Return the (x, y) coordinate for the center point of the cell that contains the specified text.  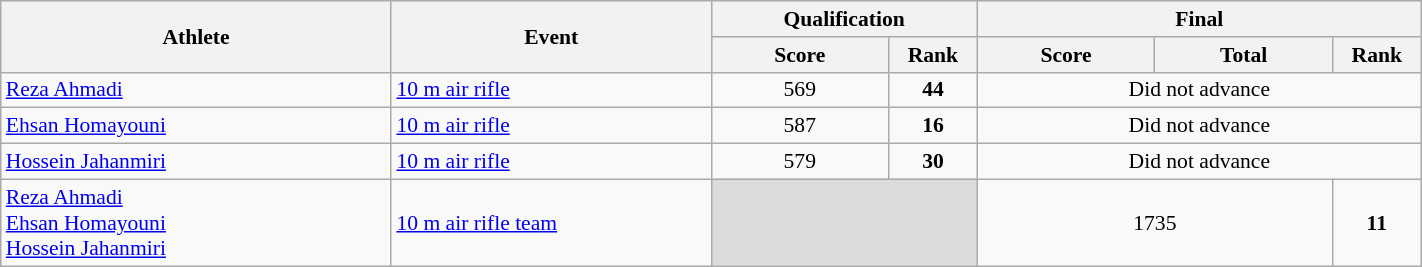
Reza Ahmadi (196, 90)
Reza AhmadiEhsan HomayouniHossein Jahanmiri (196, 222)
30 (934, 162)
1735 (1154, 222)
Ehsan Homayouni (196, 126)
Hossein Jahanmiri (196, 162)
10 m air rifle team (551, 222)
Final (1199, 19)
Event (551, 36)
579 (800, 162)
16 (934, 126)
11 (1376, 222)
Total (1244, 55)
44 (934, 90)
587 (800, 126)
569 (800, 90)
Qualification (844, 19)
Athlete (196, 36)
